Capture the cell that displays the provided text and extract its (x, y) central coordinate. 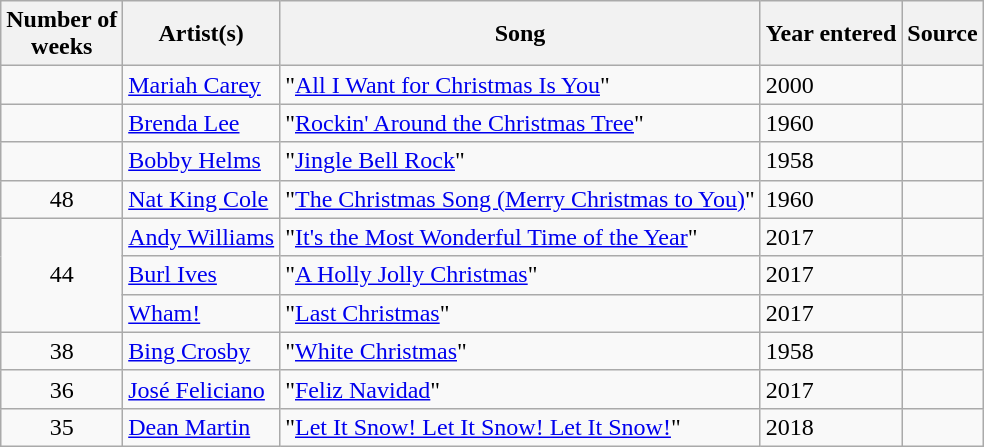
"Rockin' Around the Christmas Tree" (520, 123)
José Feliciano (202, 389)
Bobby Helms (202, 161)
Brenda Lee (202, 123)
Song (520, 34)
"Jingle Bell Rock" (520, 161)
Andy Williams (202, 237)
"A Holly Jolly Christmas" (520, 275)
"It's the Most Wonderful Time of the Year" (520, 237)
Artist(s) (202, 34)
Bing Crosby (202, 351)
Year entered (830, 34)
44 (62, 275)
48 (62, 199)
"Feliz Navidad" (520, 389)
Number of weeks (62, 34)
"Let It Snow! Let It Snow! Let It Snow!" (520, 427)
Dean Martin (202, 427)
36 (62, 389)
Nat King Cole (202, 199)
38 (62, 351)
Source (942, 34)
Mariah Carey (202, 85)
"The Christmas Song (Merry Christmas to You)" (520, 199)
2018 (830, 427)
35 (62, 427)
Wham! (202, 313)
Burl Ives (202, 275)
"All I Want for Christmas Is You" (520, 85)
2000 (830, 85)
"Last Christmas" (520, 313)
"White Christmas" (520, 351)
